Capture the cell that displays the provided text and extract its (x, y) central coordinate. 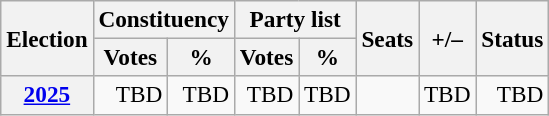
Status (512, 38)
Constituency (164, 19)
Party list (295, 19)
2025 (47, 95)
Election (47, 38)
+/– (446, 38)
Seats (388, 38)
